Determine the (x, y) coordinate at the center of the cell enclosing the given text.  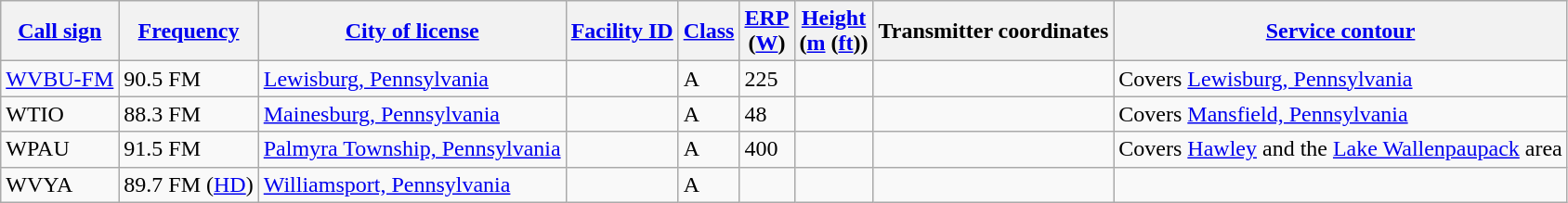
Facility ID (622, 32)
91.5 FM (189, 149)
WVYA (59, 184)
Palmyra Township, Pennsylvania (412, 149)
Covers Hawley and the Lake Wallenpaupack area (1341, 149)
Class (709, 32)
Frequency (189, 32)
Lewisburg, Pennsylvania (412, 79)
Covers Lewisburg, Pennsylvania (1341, 79)
90.5 FM (189, 79)
400 (767, 149)
ERP(W) (767, 32)
City of license (412, 32)
Height(m (ft)) (834, 32)
225 (767, 79)
Covers Mansfield, Pennsylvania (1341, 114)
Transmitter coordinates (994, 32)
89.7 FM (HD) (189, 184)
88.3 FM (189, 114)
WPAU (59, 149)
48 (767, 114)
WTIO (59, 114)
Service contour (1341, 32)
Mainesburg, Pennsylvania (412, 114)
WVBU-FM (59, 79)
Call sign (59, 32)
Williamsport, Pennsylvania (412, 184)
